Scan for the cell matching the given text and deliver its [x, y] coordinate at center. 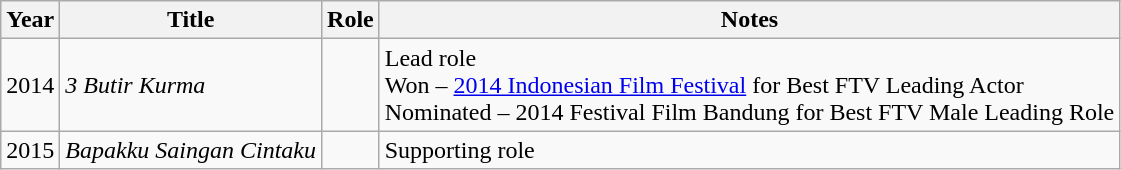
Lead role Won – 2014 Indonesian Film Festival for Best FTV Leading ActorNominated – 2014 Festival Film Bandung for Best FTV Male Leading Role [750, 85]
Year [30, 20]
3 Butir Kurma [191, 85]
2015 [30, 150]
Notes [750, 20]
Bapakku Saingan Cintaku [191, 150]
Title [191, 20]
Role [351, 20]
2014 [30, 85]
Supporting role [750, 150]
